From the cell containing the given text, extract its center point as (x, y) coordinate. 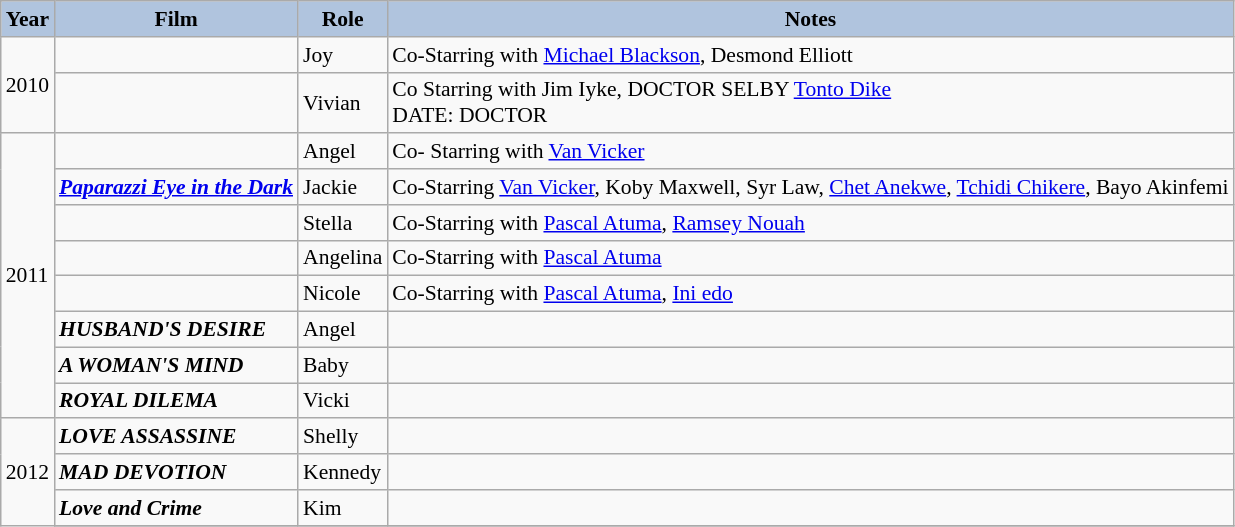
2011 (28, 276)
A WOMAN'S MIND (176, 365)
Co- Starring with Van Vicker (810, 152)
Co-Starring with Pascal Atuma (810, 258)
Stella (342, 223)
Baby (342, 365)
Vicki (342, 401)
Film (176, 19)
LOVE ASSASSINE (176, 437)
Kim (342, 508)
Shelly (342, 437)
HUSBAND'S DESIRE (176, 330)
MAD DEVOTION (176, 472)
Notes (810, 19)
Co-Starring with Michael Blackson, Desmond Elliott (810, 55)
Co-Starring Van Vicker, Koby Maxwell, Syr Law, Chet Anekwe, Tchidi Chikere, Bayo Akinfemi (810, 187)
Angelina (342, 258)
Paparazzi Eye in the Dark (176, 187)
ROYAL DILEMA (176, 401)
Co-Starring with Pascal Atuma, Ramsey Nouah (810, 223)
Co-Starring with Pascal Atuma, Ini edo (810, 294)
Nicole (342, 294)
Role (342, 19)
Kennedy (342, 472)
Jackie (342, 187)
2010 (28, 86)
Joy (342, 55)
Year (28, 19)
Co Starring with Jim Iyke, DOCTOR SELBY Tonto DikeDATE: DOCTOR (810, 102)
Vivian (342, 102)
2012 (28, 472)
Love and Crime (176, 508)
